Search for the cell housing the specified text and yield its (X, Y) center coordinate. 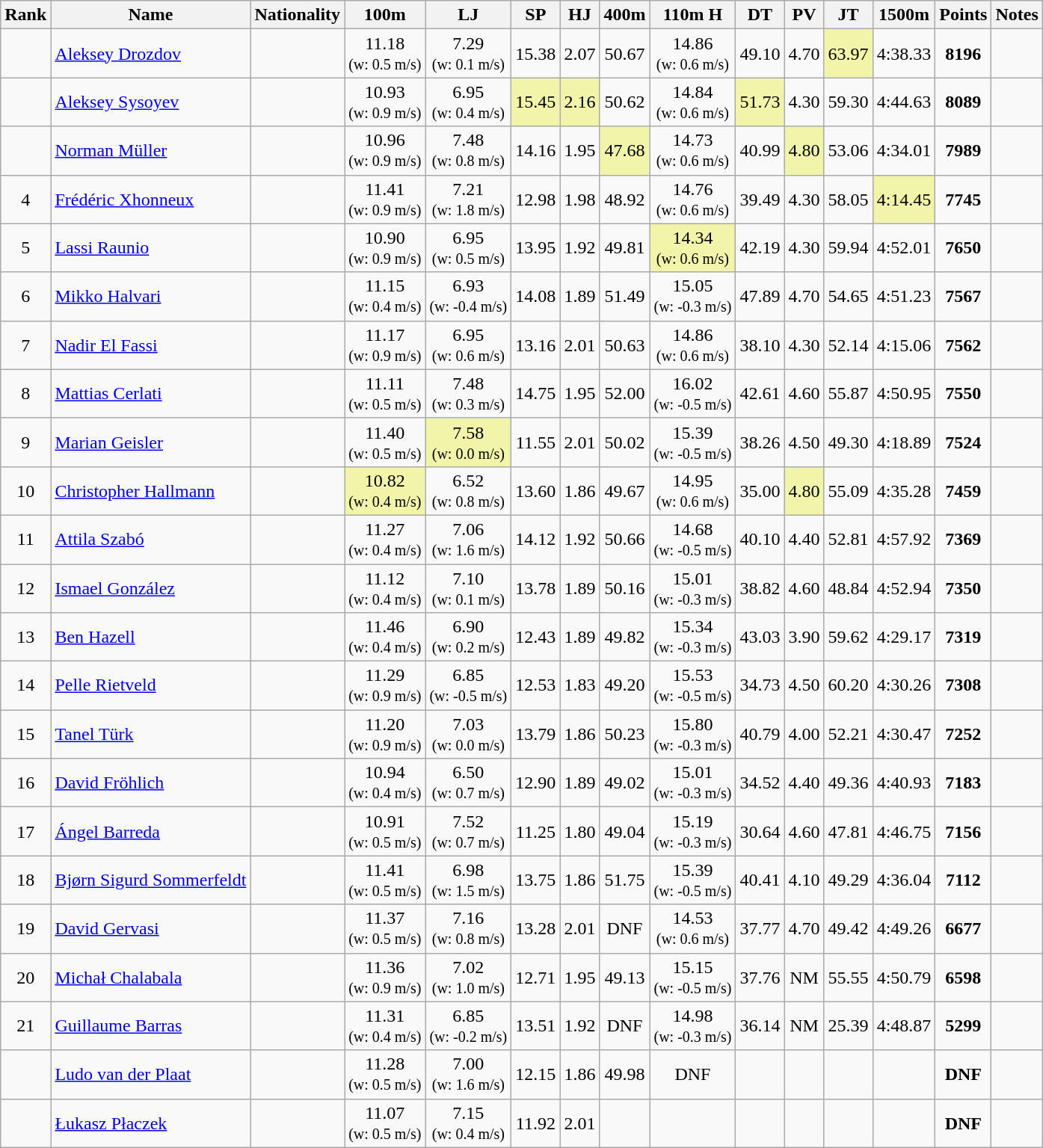
55.87 (848, 393)
38.10 (760, 345)
35.00 (760, 490)
11.20(w: 0.9 m/s) (385, 734)
4:29.17 (904, 637)
13.75 (535, 880)
7369 (963, 540)
30.64 (760, 831)
Norman Müller (151, 151)
4:50.79 (904, 978)
40.41 (760, 880)
4:49.26 (904, 928)
47.68 (625, 151)
5 (25, 248)
59.30 (848, 102)
13.60 (535, 490)
Bjørn Sigurd Sommerfeldt (151, 880)
16.02(w: -0.5 m/s) (692, 393)
6.95(w: 0.5 m/s) (468, 248)
49.30 (848, 442)
11.46(w: 0.4 m/s) (385, 637)
13.78 (535, 587)
43.03 (760, 637)
63.97 (848, 54)
Ludo van der Plaat (151, 1075)
7.58(w: 0.0 m/s) (468, 442)
7252 (963, 734)
50.62 (625, 102)
34.73 (760, 686)
7.48(w: 0.3 m/s) (468, 393)
6 (25, 296)
14.68(w: -0.5 m/s) (692, 540)
7112 (963, 880)
11.28(w: 0.5 m/s) (385, 1075)
14.95(w: 0.6 m/s) (692, 490)
14.34(w: 0.6 m/s) (692, 248)
11.41(w: 0.5 m/s) (385, 880)
7 (25, 345)
11.17(w: 0.9 m/s) (385, 345)
14.73(w: 0.6 m/s) (692, 151)
8089 (963, 102)
13.95 (535, 248)
52.14 (848, 345)
50.63 (625, 345)
10.90(w: 0.9 m/s) (385, 248)
10 (25, 490)
13.16 (535, 345)
7350 (963, 587)
12.53 (535, 686)
11.31(w: 0.4 m/s) (385, 1025)
12.43 (535, 637)
110m H (692, 15)
37.77 (760, 928)
10.91(w: 0.5 m/s) (385, 831)
14 (25, 686)
11.40(w: 0.5 m/s) (385, 442)
15.19(w: -0.3 m/s) (692, 831)
17 (25, 831)
Mattias Cerlati (151, 393)
Guillaume Barras (151, 1025)
54.65 (848, 296)
11.36(w: 0.9 m/s) (385, 978)
42.19 (760, 248)
7459 (963, 490)
14.75 (535, 393)
50.66 (625, 540)
4.10 (804, 880)
11.11(w: 0.5 m/s) (385, 393)
7745 (963, 199)
6.50(w: 0.7 m/s) (468, 783)
6.85(w: -0.2 m/s) (468, 1025)
47.89 (760, 296)
50.16 (625, 587)
8 (25, 393)
15.15(w: -0.5 m/s) (692, 978)
15.80(w: -0.3 m/s) (692, 734)
60.20 (848, 686)
11 (25, 540)
1.83 (580, 686)
7156 (963, 831)
4 (25, 199)
13.79 (535, 734)
14.16 (535, 151)
49.20 (625, 686)
15.34(w: -0.3 m/s) (692, 637)
4:30.47 (904, 734)
15.38 (535, 54)
40.10 (760, 540)
50.67 (625, 54)
2.07 (580, 54)
Name (151, 15)
Nadir El Fassi (151, 345)
Aleksey Sysoyev (151, 102)
JT (848, 15)
4:38.33 (904, 54)
49.02 (625, 783)
38.82 (760, 587)
12 (25, 587)
12.98 (535, 199)
11.07(w: 0.5 m/s) (385, 1123)
14.12 (535, 540)
3.90 (804, 637)
4:52.94 (904, 587)
11.29(w: 0.9 m/s) (385, 686)
39.49 (760, 199)
18 (25, 880)
6.85(w: -0.5 m/s) (468, 686)
52.00 (625, 393)
Nationality (298, 15)
52.21 (848, 734)
25.39 (848, 1025)
6.95(w: 0.4 m/s) (468, 102)
7650 (963, 248)
49.67 (625, 490)
13.28 (535, 928)
11.92 (535, 1123)
400m (625, 15)
4:14.45 (904, 199)
10.94(w: 0.4 m/s) (385, 783)
6677 (963, 928)
1.80 (580, 831)
100m (385, 15)
12.15 (535, 1075)
49.98 (625, 1075)
15.05(w: -0.3 m/s) (692, 296)
37.76 (760, 978)
Mikko Halvari (151, 296)
13.51 (535, 1025)
11.55 (535, 442)
Tanel Türk (151, 734)
53.06 (848, 151)
Aleksey Drozdov (151, 54)
52.81 (848, 540)
49.10 (760, 54)
Pelle Rietveld (151, 686)
7.10(w: 0.1 m/s) (468, 587)
7.21(w: 1.8 m/s) (468, 199)
21 (25, 1025)
6.90(w: 0.2 m/s) (468, 637)
7.29(w: 0.1 m/s) (468, 54)
11.41(w: 0.9 m/s) (385, 199)
4:52.01 (904, 248)
4:15.06 (904, 345)
42.61 (760, 393)
58.05 (848, 199)
49.29 (848, 880)
10.93(w: 0.9 m/s) (385, 102)
15.45 (535, 102)
4:46.75 (904, 831)
David Gervasi (151, 928)
7308 (963, 686)
51.75 (625, 880)
14.84(w: 0.6 m/s) (692, 102)
50.02 (625, 442)
7.52(w: 0.7 m/s) (468, 831)
4:35.28 (904, 490)
11.12(w: 0.4 m/s) (385, 587)
10.82(w: 0.4 m/s) (385, 490)
14.53(w: 0.6 m/s) (692, 928)
7.16(w: 0.8 m/s) (468, 928)
20 (25, 978)
Marian Geisler (151, 442)
8196 (963, 54)
SP (535, 15)
Christopher Hallmann (151, 490)
7562 (963, 345)
Frédéric Xhonneux (151, 199)
12.90 (535, 783)
Łukasz Płaczek (151, 1123)
Ángel Barreda (151, 831)
4:50.95 (904, 393)
15.53(w: -0.5 m/s) (692, 686)
49.82 (625, 637)
55.09 (848, 490)
11.25 (535, 831)
40.79 (760, 734)
47.81 (848, 831)
Ismael González (151, 587)
14.08 (535, 296)
4:44.63 (904, 102)
4:51.23 (904, 296)
7.06(w: 1.6 m/s) (468, 540)
4:40.93 (904, 783)
9 (25, 442)
2.16 (580, 102)
50.23 (625, 734)
7989 (963, 151)
1500m (904, 15)
7.00(w: 1.6 m/s) (468, 1075)
5299 (963, 1025)
51.49 (625, 296)
HJ (580, 15)
7.03(w: 0.0 m/s) (468, 734)
34.52 (760, 783)
49.13 (625, 978)
11.37(w: 0.5 m/s) (385, 928)
Attila Szabó (151, 540)
4:30.26 (904, 686)
4.00 (804, 734)
48.92 (625, 199)
4:57.92 (904, 540)
49.04 (625, 831)
6598 (963, 978)
7567 (963, 296)
Michał Chalabala (151, 978)
11.27(w: 0.4 m/s) (385, 540)
6.93(w: -0.4 m/s) (468, 296)
14.76(w: 0.6 m/s) (692, 199)
Lassi Raunio (151, 248)
15 (25, 734)
11.15(w: 0.4 m/s) (385, 296)
10.96(w: 0.9 m/s) (385, 151)
7183 (963, 783)
16 (25, 783)
7.02(w: 1.0 m/s) (468, 978)
Points (963, 15)
4:48.87 (904, 1025)
55.55 (848, 978)
6.98(w: 1.5 m/s) (468, 880)
Notes (1017, 15)
59.62 (848, 637)
4:34.01 (904, 151)
7.48(w: 0.8 m/s) (468, 151)
36.14 (760, 1025)
49.36 (848, 783)
19 (25, 928)
David Fröhlich (151, 783)
11.18(w: 0.5 m/s) (385, 54)
7524 (963, 442)
6.52(w: 0.8 m/s) (468, 490)
Ben Hazell (151, 637)
LJ (468, 15)
7550 (963, 393)
Rank (25, 15)
PV (804, 15)
DT (760, 15)
38.26 (760, 442)
7319 (963, 637)
14.98(w: -0.3 m/s) (692, 1025)
51.73 (760, 102)
4:36.04 (904, 880)
48.84 (848, 587)
13 (25, 637)
1.98 (580, 199)
49.42 (848, 928)
49.81 (625, 248)
7.15(w: 0.4 m/s) (468, 1123)
4:18.89 (904, 442)
6.95(w: 0.6 m/s) (468, 345)
59.94 (848, 248)
40.99 (760, 151)
12.71 (535, 978)
